Provide the (x, y) coordinate of the cell's center where the given text is located.  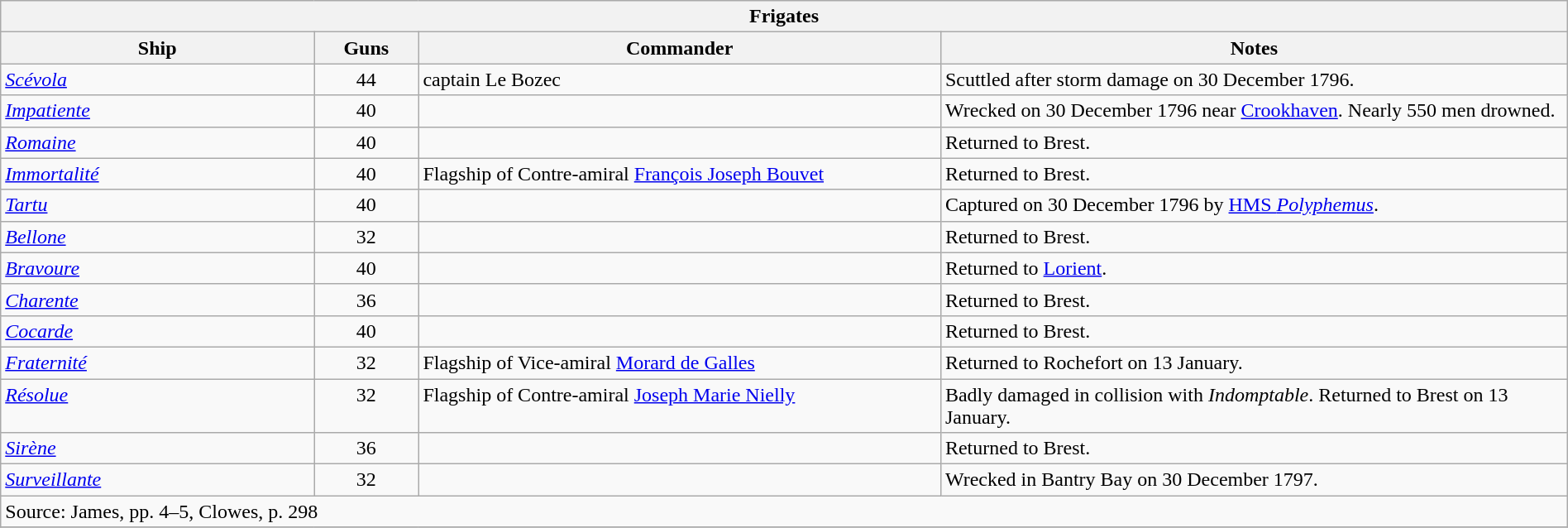
Returned to Lorient. (1254, 268)
Commander (680, 48)
Flagship of Contre-amiral François Joseph Bouvet (680, 174)
Impatiente (157, 111)
Scuttled after storm damage on 30 December 1796. (1254, 79)
Guns (366, 48)
Fraternité (157, 362)
Romaine (157, 142)
Flagship of Vice-amiral Morard de Galles (680, 362)
Charente (157, 300)
Notes (1254, 48)
Badly damaged in collision with Indomptable. Returned to Brest on 13 January. (1254, 406)
Flagship of Contre-amiral Joseph Marie Nielly (680, 406)
Frigates (784, 17)
Surveillante (157, 480)
Returned to Rochefort on 13 January. (1254, 362)
Scévola (157, 79)
captain Le Bozec (680, 79)
Bellone (157, 237)
Wrecked on 30 December 1796 near Crookhaven. Nearly 550 men drowned. (1254, 111)
Bravoure (157, 268)
Tartu (157, 205)
Immortalité (157, 174)
Captured on 30 December 1796 by HMS Polyphemus. (1254, 205)
Ship (157, 48)
Cocarde (157, 331)
Source: James, pp. 4–5, Clowes, p. 298 (784, 511)
Sirène (157, 449)
Résolue (157, 406)
44 (366, 79)
Wrecked in Bantry Bay on 30 December 1797. (1254, 480)
